Return [x, y] of the center of cell containing provided text 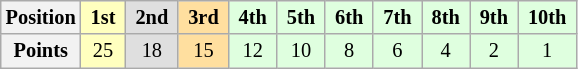
15 [203, 51]
18 [152, 51]
25 [104, 51]
6 [397, 51]
10 [301, 51]
1 [547, 51]
2nd [152, 17]
8 [349, 51]
Position [41, 17]
4 [446, 51]
3rd [203, 17]
10th [547, 17]
5th [301, 17]
8th [446, 17]
2 [494, 51]
12 [253, 51]
1st [104, 17]
4th [253, 17]
6th [349, 17]
7th [397, 17]
Points [41, 51]
9th [494, 17]
